Return [x, y] of the center of cell containing provided text 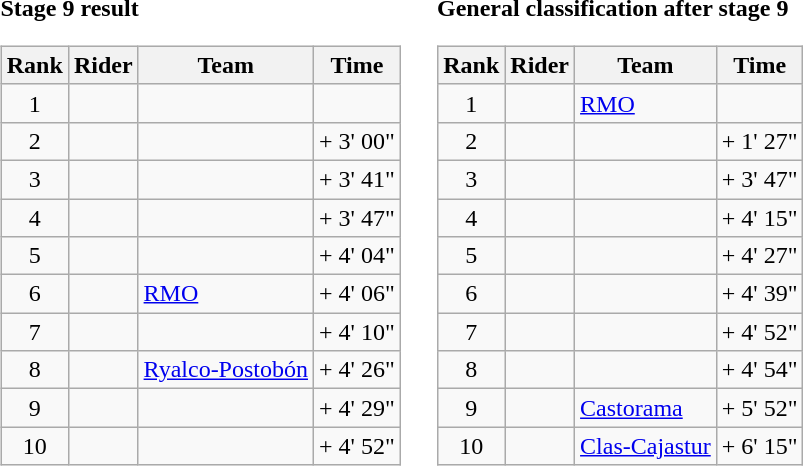
+ 6' 15" [760, 446]
+ 4' 15" [760, 217]
+ 4' 10" [358, 332]
+ 4' 27" [760, 256]
+ 4' 39" [760, 294]
Castorama [646, 408]
+ 3' 41" [358, 179]
+ 4' 54" [760, 370]
Ryalco-Postobón [226, 370]
+ 4' 06" [358, 294]
Clas-Cajastur [646, 446]
+ 1' 27" [760, 141]
+ 4' 26" [358, 370]
+ 5' 52" [760, 408]
+ 3' 00" [358, 141]
+ 4' 04" [358, 256]
+ 4' 29" [358, 408]
